Locate the cell with the specified text and output its [x, y] center coordinate. 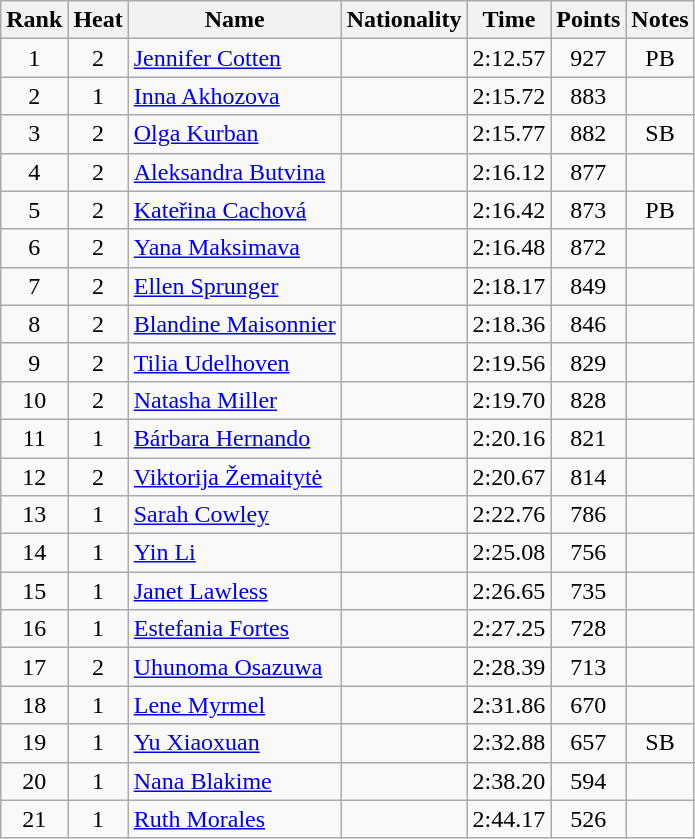
Name [234, 20]
Uhunoma Osazuwa [234, 667]
Natasha Miller [234, 400]
Time [509, 20]
883 [588, 96]
821 [588, 438]
15 [34, 591]
Yin Li [234, 553]
Nana Blakime [234, 781]
2:31.86 [509, 705]
2:15.77 [509, 134]
Notes [660, 20]
21 [34, 819]
Olga Kurban [234, 134]
735 [588, 591]
19 [34, 743]
2:18.36 [509, 324]
2:16.48 [509, 248]
2:16.42 [509, 210]
Lene Myrmel [234, 705]
6 [34, 248]
Aleksandra Butvina [234, 172]
2:15.72 [509, 96]
Ellen Sprunger [234, 286]
18 [34, 705]
Kateřina Cachová [234, 210]
Ruth Morales [234, 819]
828 [588, 400]
9 [34, 362]
17 [34, 667]
Blandine Maisonnier [234, 324]
Jennifer Cotten [234, 58]
3 [34, 134]
Bárbara Hernando [234, 438]
Tilia Udelhoven [234, 362]
657 [588, 743]
Sarah Cowley [234, 515]
849 [588, 286]
2:18.17 [509, 286]
2:26.65 [509, 591]
14 [34, 553]
2:12.57 [509, 58]
Yana Maksimava [234, 248]
4 [34, 172]
2:16.12 [509, 172]
Yu Xiaoxuan [234, 743]
756 [588, 553]
Nationality [404, 20]
2:44.17 [509, 819]
2:22.76 [509, 515]
829 [588, 362]
786 [588, 515]
2:32.88 [509, 743]
Viktorija Žemaitytė [234, 477]
8 [34, 324]
11 [34, 438]
Inna Akhozova [234, 96]
2:28.39 [509, 667]
2:27.25 [509, 629]
Estefania Fortes [234, 629]
2:38.20 [509, 781]
Janet Lawless [234, 591]
2:19.70 [509, 400]
Rank [34, 20]
927 [588, 58]
2:20.67 [509, 477]
2:20.16 [509, 438]
846 [588, 324]
882 [588, 134]
877 [588, 172]
Points [588, 20]
20 [34, 781]
526 [588, 819]
873 [588, 210]
12 [34, 477]
16 [34, 629]
13 [34, 515]
Heat [98, 20]
872 [588, 248]
670 [588, 705]
728 [588, 629]
2:25.08 [509, 553]
7 [34, 286]
5 [34, 210]
713 [588, 667]
2:19.56 [509, 362]
594 [588, 781]
814 [588, 477]
10 [34, 400]
